Extract the (X, Y) coordinate from the center of the cell holding the provided text.  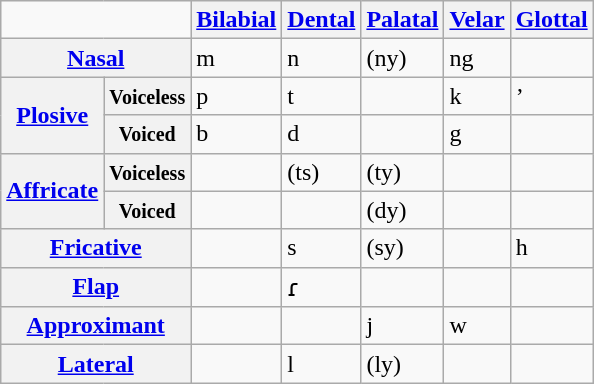
Dental (322, 20)
Approximant (96, 326)
t (322, 96)
ng (477, 58)
Flap (96, 287)
’ (552, 96)
s (322, 248)
n (322, 58)
Affricate (52, 191)
(dy) (402, 210)
h (552, 248)
k (477, 96)
Lateral (96, 364)
(ts) (322, 172)
Palatal (402, 20)
Bilabial (236, 20)
d (322, 134)
(ty) (402, 172)
m (236, 58)
Plosive (52, 115)
g (477, 134)
(ny) (402, 58)
l (322, 364)
Glottal (552, 20)
b (236, 134)
Velar (477, 20)
w (477, 326)
ɾ (322, 287)
Fricative (96, 248)
p (236, 96)
Nasal (96, 58)
(ly) (402, 364)
j (402, 326)
(sy) (402, 248)
